Pinpoint the cell where the given text exists, returning its (X, Y) midpoint coordinate. 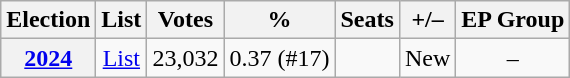
% (280, 20)
Election (48, 20)
0.37 (#17) (280, 58)
23,032 (186, 58)
EP Group (513, 20)
Votes (186, 20)
Seats (367, 20)
+/– (427, 20)
New (427, 58)
2024 (48, 58)
– (513, 58)
